Pinpoint the cell where the given text exists, returning its (x, y) midpoint coordinate. 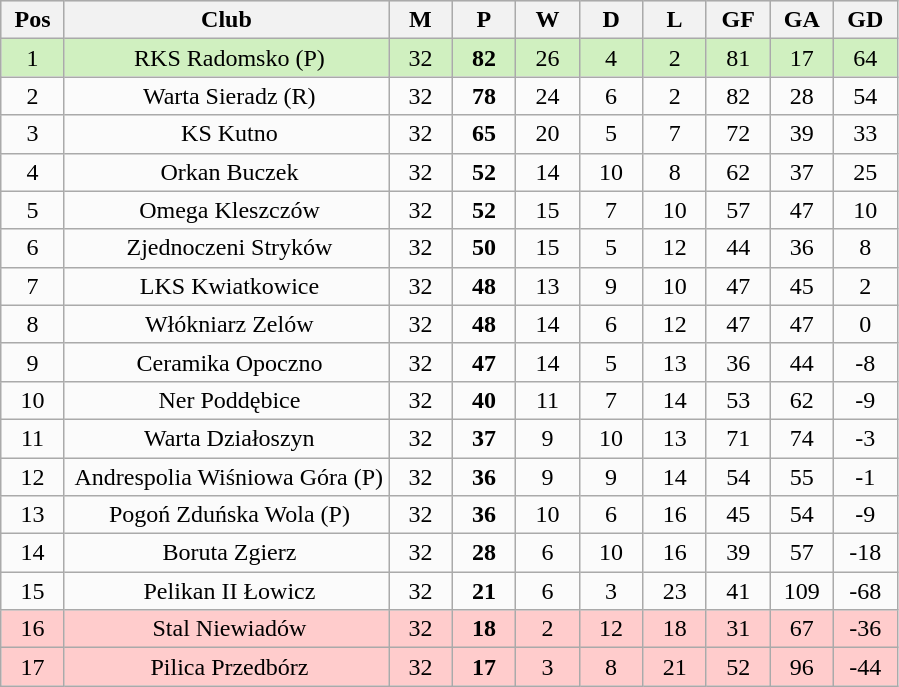
Włókniarz Zelów (226, 324)
Stal Niewiadów (226, 629)
Pilica Przedbórz (226, 667)
GD (866, 20)
Zjednoczeni Stryków (226, 248)
-68 (866, 591)
Omega Kleszczów (226, 210)
-1 (866, 477)
P (484, 20)
0 (866, 324)
Ceramika Opoczno (226, 362)
20 (548, 134)
64 (866, 58)
26 (548, 58)
78 (484, 96)
71 (738, 438)
31 (738, 629)
-18 (866, 553)
41 (738, 591)
96 (802, 667)
-44 (866, 667)
M (421, 20)
65 (484, 134)
74 (802, 438)
KS Kutno (226, 134)
Boruta Zgierz (226, 553)
LKS Kwiatkowice (226, 286)
Club (226, 20)
1 (33, 58)
40 (484, 400)
50 (484, 248)
55 (802, 477)
Pos (33, 20)
72 (738, 134)
67 (802, 629)
Warta Działoszyn (226, 438)
Orkan Buczek (226, 172)
Ner Poddębice (226, 400)
-3 (866, 438)
109 (802, 591)
L (675, 20)
Andrespolia Wiśniowa Góra (P) (226, 477)
23 (675, 591)
-36 (866, 629)
Warta Sieradz (R) (226, 96)
25 (866, 172)
24 (548, 96)
RKS Radomsko (P) (226, 58)
81 (738, 58)
W (548, 20)
-8 (866, 362)
D (611, 20)
33 (866, 134)
53 (738, 400)
Pelikan II Łowicz (226, 591)
Pogoń Zduńska Wola (P) (226, 515)
GF (738, 20)
GA (802, 20)
